Provide the [X, Y] coordinate of the cell's center where the given text is located.  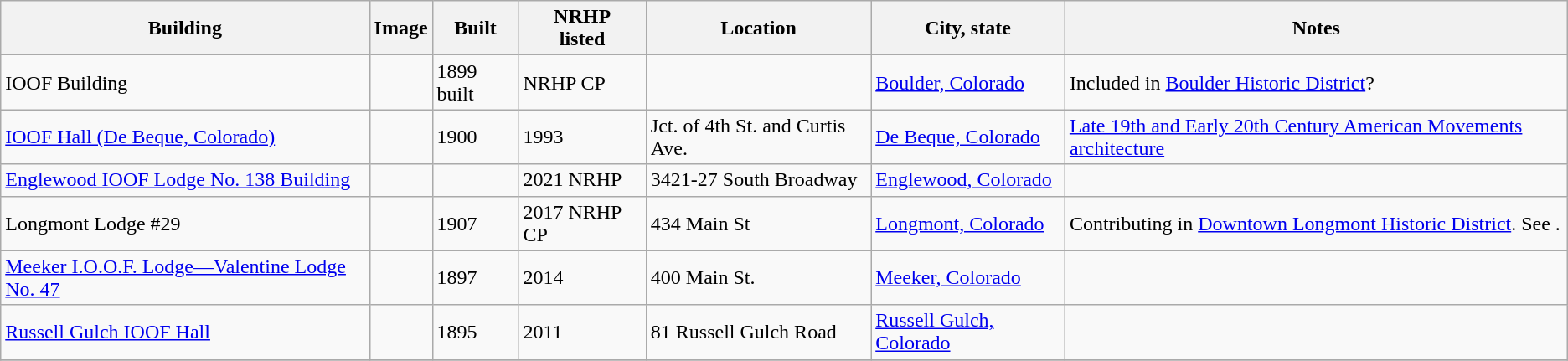
IOOF Building [185, 82]
81 Russell Gulch Road [758, 332]
1907 [476, 223]
Meeker I.O.O.F. Lodge—Valentine Lodge No. 47 [185, 278]
3421-27 South Broadway [758, 180]
1993 [582, 137]
Boulder, Colorado [968, 82]
NRHPlisted [582, 28]
Built [476, 28]
IOOF Hall (De Beque, Colorado) [185, 137]
1899 built [476, 82]
2017 NRHP CP [582, 223]
1897 [476, 278]
De Beque, Colorado [968, 137]
Jct. of 4th St. and Curtis Ave. [758, 137]
Russell Gulch IOOF Hall [185, 332]
Late 19th and Early 20th Century American Movements architecture [1316, 137]
Englewood, Colorado [968, 180]
434 Main St [758, 223]
Longmont Lodge #29 [185, 223]
2011 [582, 332]
Englewood IOOF Lodge No. 138 Building [185, 180]
Image [400, 28]
400 Main St. [758, 278]
Building [185, 28]
Location [758, 28]
1895 [476, 332]
Longmont, Colorado [968, 223]
Included in Boulder Historic District? [1316, 82]
Meeker, Colorado [968, 278]
Notes [1316, 28]
NRHP CP [582, 82]
2021 NRHP [582, 180]
City, state [968, 28]
Russell Gulch, Colorado [968, 332]
2014 [582, 278]
Contributing in Downtown Longmont Historic District. See . [1316, 223]
1900 [476, 137]
